Pinpoint the cell where the given text exists, returning its (X, Y) midpoint coordinate. 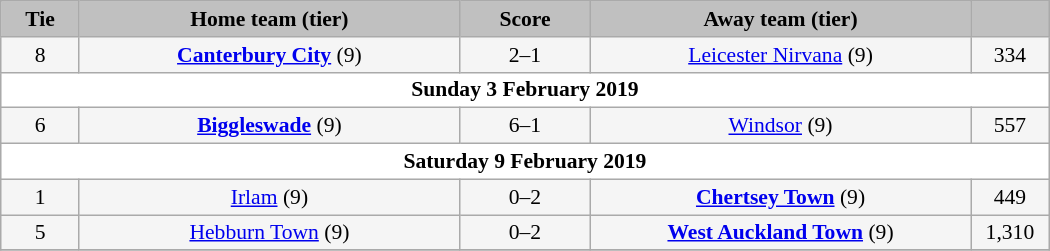
6 (40, 126)
5 (40, 233)
8 (40, 55)
Sunday 3 February 2019 (525, 90)
449 (1010, 197)
557 (1010, 126)
1 (40, 197)
Chertsey Town (9) (781, 197)
6–1 (524, 126)
West Auckland Town (9) (781, 233)
Home team (tier) (269, 19)
Leicester Nirvana (9) (781, 55)
Tie (40, 19)
Saturday 9 February 2019 (525, 162)
2–1 (524, 55)
Irlam (9) (269, 197)
1,310 (1010, 233)
334 (1010, 55)
Biggleswade (9) (269, 126)
Windsor (9) (781, 126)
Away team (tier) (781, 19)
Score (524, 19)
Canterbury City (9) (269, 55)
Hebburn Town (9) (269, 233)
